Identify which cell holds the provided text, then report its [x, y] central coordinate. 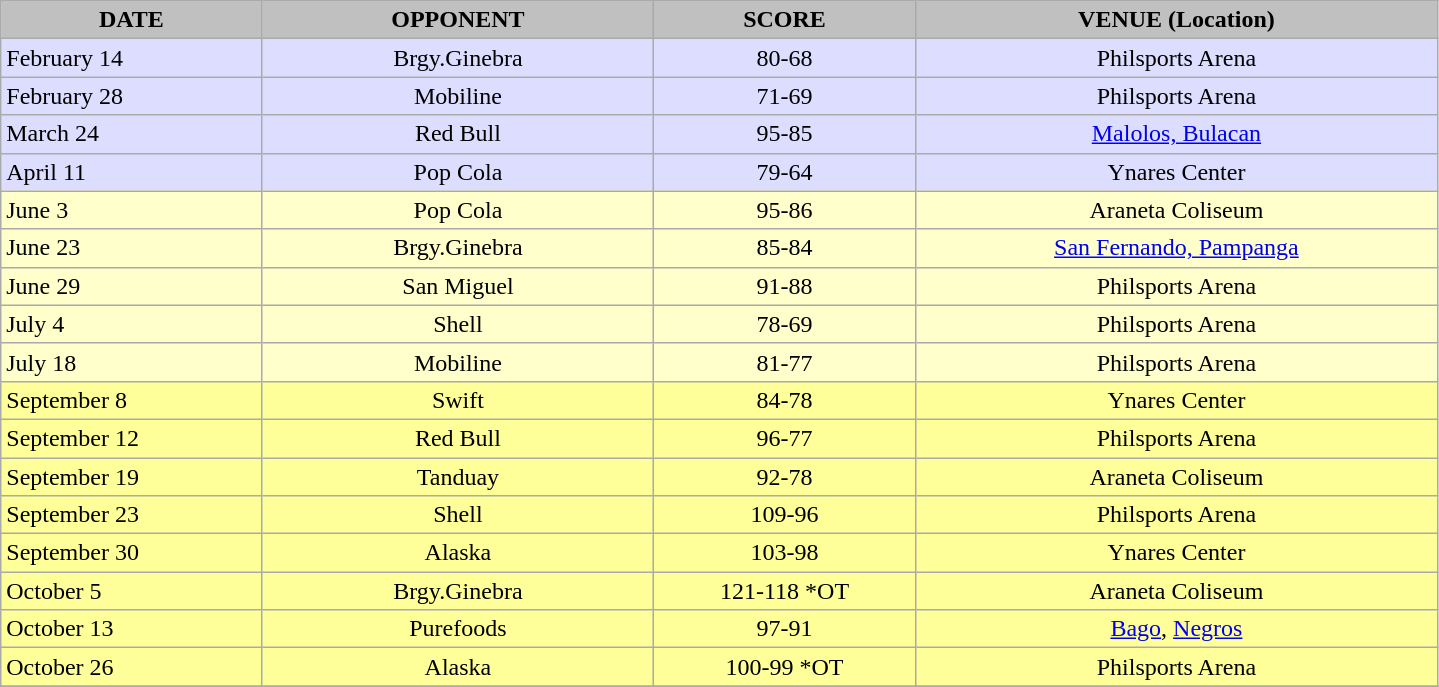
Tanduay [458, 477]
91-88 [784, 286]
78-69 [784, 324]
Swift [458, 400]
March 24 [132, 134]
85-84 [784, 248]
February 28 [132, 96]
95-86 [784, 210]
103-98 [784, 553]
July 4 [132, 324]
80-68 [784, 58]
DATE [132, 20]
April 11 [132, 172]
71-69 [784, 96]
June 3 [132, 210]
84-78 [784, 400]
San Fernando, Pampanga [1176, 248]
Purefoods [458, 629]
96-77 [784, 438]
81-77 [784, 362]
September 23 [132, 515]
121-118 *OT [784, 591]
October 5 [132, 591]
September 19 [132, 477]
September 12 [132, 438]
February 14 [132, 58]
October 26 [132, 667]
San Miguel [458, 286]
109-96 [784, 515]
October 13 [132, 629]
Bago, Negros [1176, 629]
100-99 *OT [784, 667]
OPPONENT [458, 20]
September 8 [132, 400]
June 23 [132, 248]
Malolos, Bulacan [1176, 134]
97-91 [784, 629]
VENUE (Location) [1176, 20]
July 18 [132, 362]
95-85 [784, 134]
92-78 [784, 477]
June 29 [132, 286]
79-64 [784, 172]
SCORE [784, 20]
September 30 [132, 553]
